Detect which cell encompasses the target text, then output its [X, Y] center coordinate. 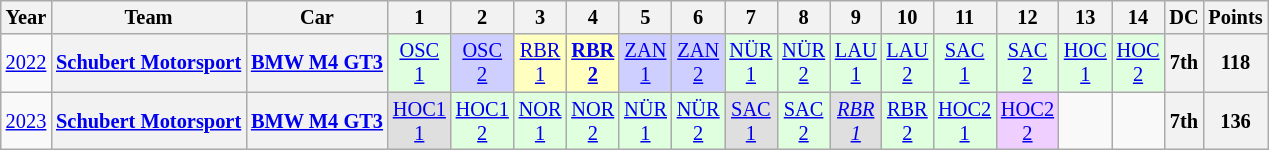
Team [148, 17]
OSC2 [482, 63]
LAU1 [856, 63]
HOC1 [1086, 63]
13 [1086, 17]
8 [804, 17]
HOC21 [964, 121]
11 [964, 17]
Points [1235, 17]
3 [540, 17]
NOR2 [592, 121]
NOR1 [540, 121]
HOC2 [1138, 63]
5 [646, 17]
OSC1 [420, 63]
10 [908, 17]
9 [856, 17]
2023 [26, 121]
7 [752, 17]
LAU2 [908, 63]
118 [1235, 63]
1 [420, 17]
ZAN1 [646, 63]
HOC22 [1028, 121]
6 [698, 17]
2022 [26, 63]
ZAN2 [698, 63]
DC [1184, 17]
12 [1028, 17]
HOC12 [482, 121]
2 [482, 17]
HOC11 [420, 121]
136 [1235, 121]
Car [317, 17]
Year [26, 17]
14 [1138, 17]
4 [592, 17]
